Output the (x, y) coordinate of the center of the cell containing the given text.  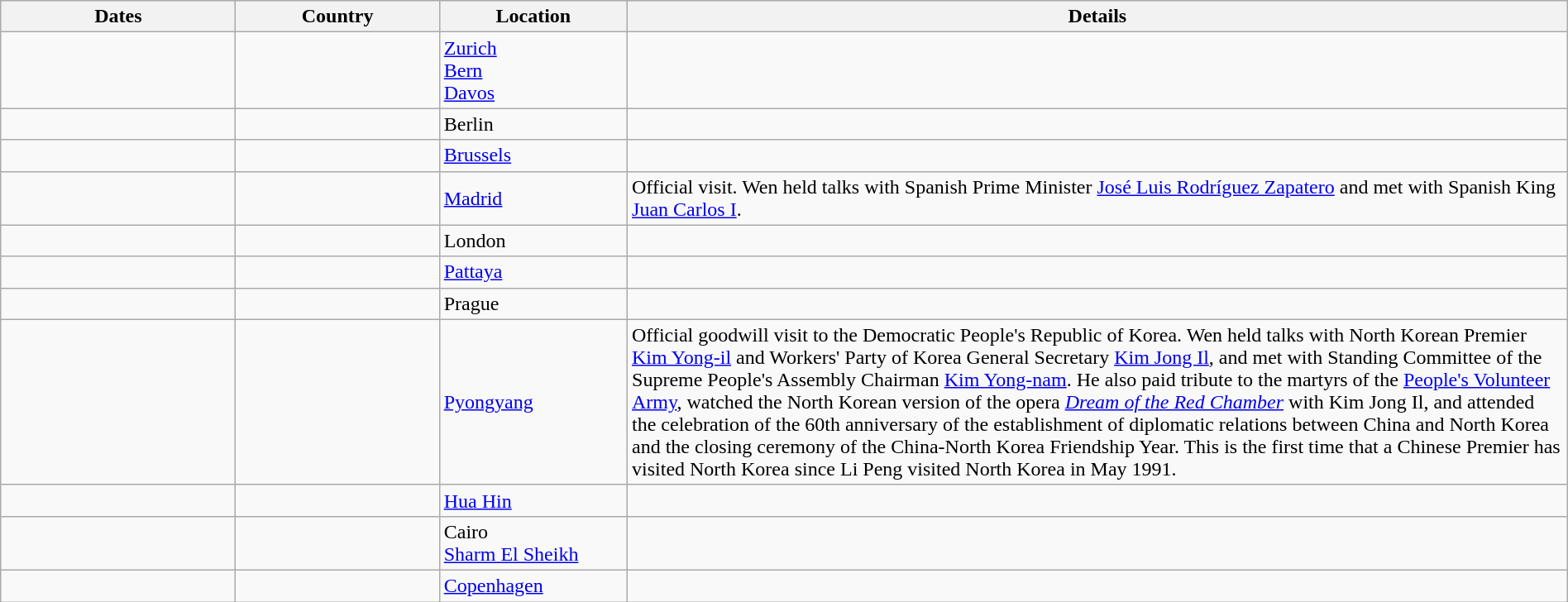
Details (1098, 17)
Berlin (533, 124)
Copenhagen (533, 585)
ZurichBernDavos (533, 70)
Prague (533, 303)
Country (337, 17)
Hua Hin (533, 500)
Pattaya (533, 272)
Pyongyang (533, 402)
Location (533, 17)
Dates (118, 17)
CairoSharm El Sheikh (533, 542)
Brussels (533, 155)
Madrid (533, 198)
Official visit. Wen held talks with Spanish Prime Minister José Luis Rodríguez Zapatero and met with Spanish King Juan Carlos I. (1098, 198)
London (533, 241)
